Detect which cell encompasses the target text, then output its (x, y) center coordinate. 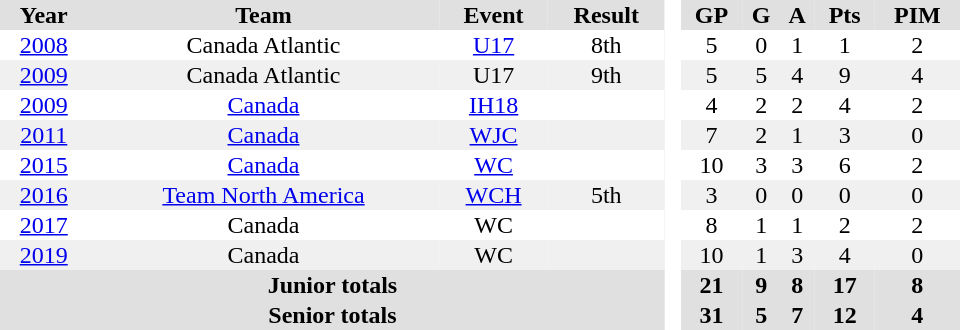
WCH (494, 195)
Result (606, 15)
Senior totals (332, 315)
GP (711, 15)
2015 (44, 165)
Junior totals (332, 285)
12 (845, 315)
6 (845, 165)
WJC (494, 135)
Event (494, 15)
A (798, 15)
PIM (918, 15)
9th (606, 75)
8th (606, 45)
2011 (44, 135)
2017 (44, 225)
5th (606, 195)
Pts (845, 15)
Year (44, 15)
2016 (44, 195)
17 (845, 285)
2019 (44, 255)
Team North America (263, 195)
G (762, 15)
IH18 (494, 105)
Team (263, 15)
21 (711, 285)
2008 (44, 45)
31 (711, 315)
